Output the [X, Y] coordinate of the center of the cell containing the given text.  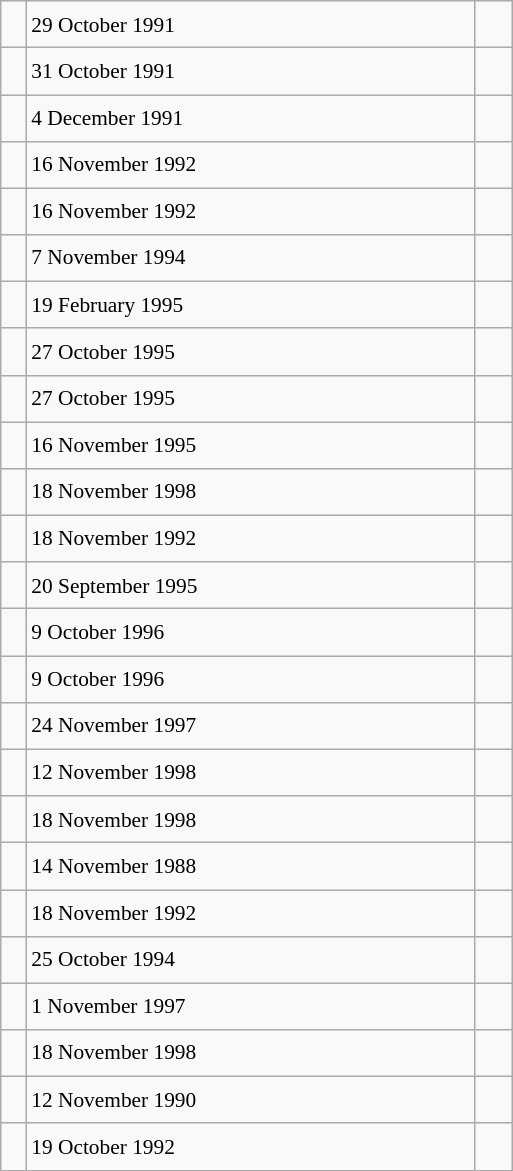
19 October 1992 [250, 1146]
24 November 1997 [250, 726]
19 February 1995 [250, 306]
1 November 1997 [250, 1006]
29 October 1991 [250, 24]
7 November 1994 [250, 258]
12 November 1998 [250, 772]
14 November 1988 [250, 866]
4 December 1991 [250, 118]
31 October 1991 [250, 72]
25 October 1994 [250, 960]
16 November 1995 [250, 446]
12 November 1990 [250, 1100]
20 September 1995 [250, 586]
